For the text-containing cell, return its midpoint in (X, Y) coordinate format. 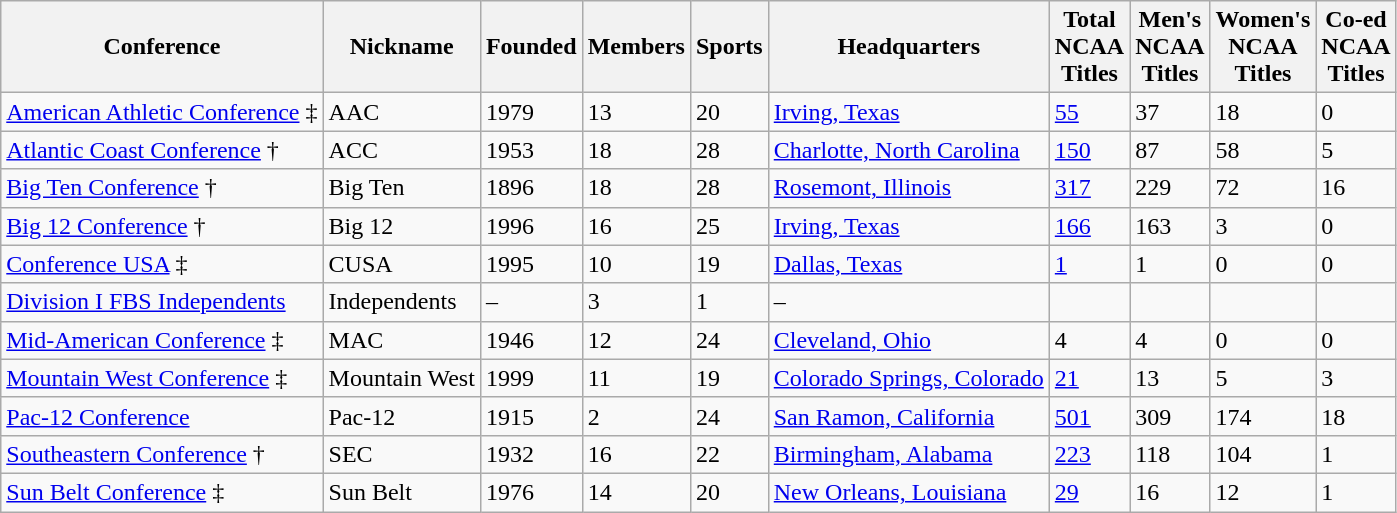
55 (1089, 112)
Conference (162, 47)
Men'sNCAA Titles (1170, 47)
CUSA (402, 264)
11 (636, 378)
1932 (531, 454)
150 (1089, 150)
Atlantic Coast Conference † (162, 150)
1915 (531, 416)
223 (1089, 454)
Headquarters (908, 47)
Sun Belt (402, 492)
37 (1170, 112)
Nickname (402, 47)
166 (1089, 226)
22 (729, 454)
Dallas, Texas (908, 264)
501 (1089, 416)
1946 (531, 340)
118 (1170, 454)
AAC (402, 112)
229 (1170, 188)
Mountain West Conference ‡ (162, 378)
Women'sNCAA Titles (1263, 47)
10 (636, 264)
SEC (402, 454)
New Orleans, Louisiana (908, 492)
317 (1089, 188)
Big Ten (402, 188)
21 (1089, 378)
Pac-12 Conference (162, 416)
163 (1170, 226)
Independents (402, 302)
Members (636, 47)
1976 (531, 492)
1996 (531, 226)
Co-edNCAA Titles (1356, 47)
Mid-American Conference ‡ (162, 340)
Birmingham, Alabama (908, 454)
American Athletic Conference ‡ (162, 112)
ACC (402, 150)
72 (1263, 188)
Sports (729, 47)
14 (636, 492)
1999 (531, 378)
Cleveland, Ohio (908, 340)
29 (1089, 492)
87 (1170, 150)
Colorado Springs, Colorado (908, 378)
25 (729, 226)
Southeastern Conference † (162, 454)
Founded (531, 47)
1979 (531, 112)
Big Ten Conference † (162, 188)
Conference USA ‡ (162, 264)
MAC (402, 340)
Charlotte, North Carolina (908, 150)
Sun Belt Conference ‡ (162, 492)
San Ramon, California (908, 416)
1995 (531, 264)
309 (1170, 416)
1953 (531, 150)
104 (1263, 454)
Rosemont, Illinois (908, 188)
Pac-12 (402, 416)
1896 (531, 188)
2 (636, 416)
Big 12 Conference † (162, 226)
TotalNCAATitles (1089, 47)
58 (1263, 150)
Big 12 (402, 226)
174 (1263, 416)
Division I FBS Independents (162, 302)
Mountain West (402, 378)
